Identify which cell holds the provided text, then report its [x, y] central coordinate. 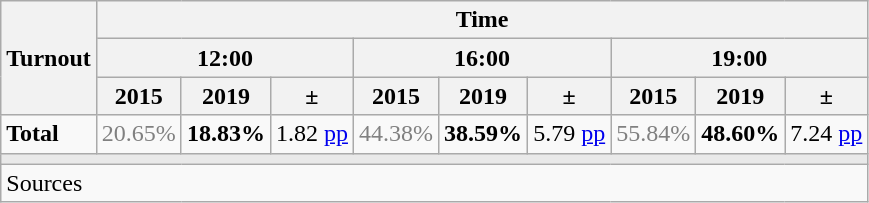
7.24 pp [826, 134]
Total [49, 134]
Sources [434, 183]
5.79 pp [570, 134]
20.65% [138, 134]
12:00 [224, 58]
55.84% [654, 134]
18.83% [226, 134]
1.82 pp [312, 134]
38.59% [484, 134]
16:00 [482, 58]
Time [482, 20]
48.60% [740, 134]
19:00 [740, 58]
Turnout [49, 58]
44.38% [396, 134]
